Determine the (X, Y) coordinate at the center of the cell enclosing the given text.  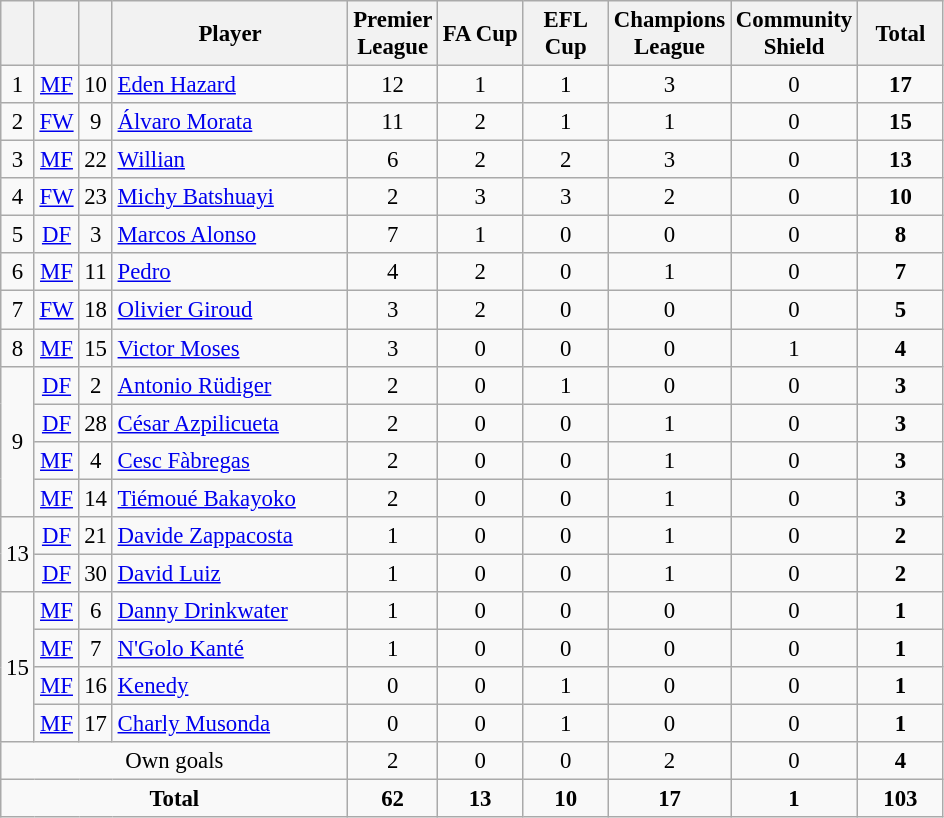
EFL Cup (566, 34)
21 (96, 536)
Cesc Fàbregas (230, 460)
Davide Zappacosta (230, 536)
Tiémoué Bakayoko (230, 498)
César Azpilicueta (230, 423)
David Luiz (230, 573)
Marcos Alonso (230, 235)
Charly Musonda (230, 724)
Community Shield (794, 34)
Antonio Rüdiger (230, 385)
16 (96, 686)
Danny Drinkwater (230, 611)
23 (96, 197)
62 (392, 799)
Victor Moses (230, 348)
18 (96, 310)
28 (96, 423)
Kenedy (230, 686)
Olivier Giroud (230, 310)
30 (96, 573)
Premier League (392, 34)
Willian (230, 160)
Own goals (174, 761)
Michy Batshuayi (230, 197)
Pedro (230, 273)
103 (901, 799)
Champions League (670, 34)
N'Golo Kanté (230, 648)
FA Cup (480, 34)
Álvaro Morata (230, 122)
14 (96, 498)
22 (96, 160)
12 (392, 85)
Player (230, 34)
Eden Hazard (230, 85)
